Identify which cell holds the provided text, then report its (X, Y) central coordinate. 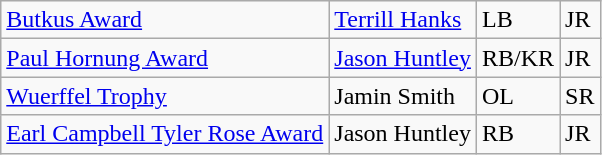
Wuerffel Trophy (165, 96)
Butkus Award (165, 20)
Jamin Smith (403, 96)
LB (518, 20)
Earl Campbell Tyler Rose Award (165, 134)
OL (518, 96)
Terrill Hanks (403, 20)
Paul Hornung Award (165, 58)
RB (518, 134)
RB/KR (518, 58)
SR (580, 96)
